Output the (x, y) coordinate of the center of the cell containing the given text.  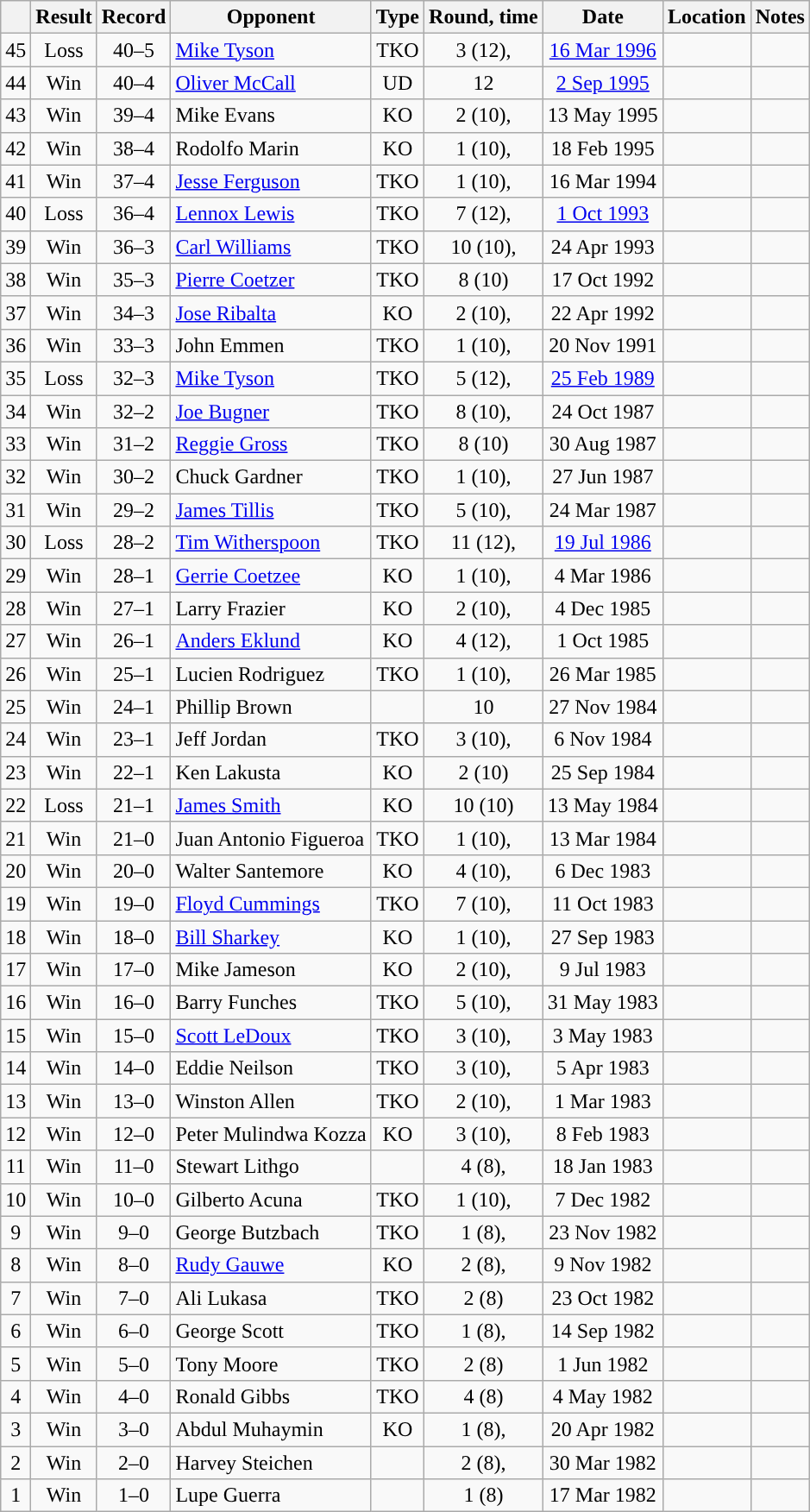
31 May 1983 (602, 1003)
38–4 (134, 148)
Ken Lakusta (271, 772)
13 May 1995 (602, 116)
25–1 (134, 674)
13 (16, 1101)
Phillip Brown (271, 707)
29 (16, 576)
40 (16, 214)
16–0 (134, 1003)
Mike Evans (271, 116)
9 (16, 1232)
18 (16, 936)
Rodolfo Marin (271, 148)
18 Jan 1983 (602, 1167)
37 (16, 312)
27 Jun 1987 (602, 477)
2 Sep 1995 (602, 83)
Ronald Gibbs (271, 1396)
14 Sep 1982 (602, 1331)
7 (10), (484, 904)
17–0 (134, 970)
Harvey Steichen (271, 1463)
Juan Antonio Figueroa (271, 838)
26 (16, 674)
Floyd Cummings (271, 904)
Round, time (484, 17)
5 (12), (484, 378)
8 (16, 1265)
UD (397, 83)
36–3 (134, 247)
39 (16, 247)
5–0 (134, 1364)
Winston Allen (271, 1101)
Gilberto Acuna (271, 1200)
Notes (780, 17)
4 (10), (484, 871)
40–4 (134, 83)
7 Dec 1982 (602, 1200)
Barry Funches (271, 1003)
Stewart Lithgo (271, 1167)
20 (16, 871)
21 (16, 838)
13–0 (134, 1101)
10 (10), (484, 247)
9–0 (134, 1232)
25 Feb 1989 (602, 378)
44 (16, 83)
Pierre Coetzer (271, 280)
25 (16, 707)
22 (16, 805)
13 May 1984 (602, 805)
George Butzbach (271, 1232)
45 (16, 50)
33–3 (134, 345)
1–0 (134, 1496)
33 (16, 444)
6 Dec 1983 (602, 871)
30–2 (134, 477)
8 (10), (484, 412)
4 May 1982 (602, 1396)
3 May 1983 (602, 1036)
12–0 (134, 1134)
Reggie Gross (271, 444)
23 Nov 1982 (602, 1232)
24 (16, 740)
28–1 (134, 576)
18 Feb 1995 (602, 148)
14–0 (134, 1068)
24 Apr 1993 (602, 247)
21–0 (134, 838)
Eddie Neilson (271, 1068)
7 (16, 1298)
15–0 (134, 1036)
20 Nov 1991 (602, 345)
Opponent (271, 17)
24–1 (134, 707)
1 Oct 1985 (602, 641)
Chuck Gardner (271, 477)
Scott LeDoux (271, 1036)
23 (16, 772)
19 (16, 904)
Bill Sharkey (271, 936)
Tim Witherspoon (271, 543)
28–2 (134, 543)
Larry Frazier (271, 608)
Jesse Ferguson (271, 181)
Type (397, 17)
10–0 (134, 1200)
18–0 (134, 936)
17 Mar 1982 (602, 1496)
19–0 (134, 904)
Lupe Guerra (271, 1496)
35–3 (134, 280)
32–2 (134, 412)
9 Jul 1983 (602, 970)
36 (16, 345)
Peter Mulindwa Kozza (271, 1134)
6 (16, 1331)
19 Jul 1986 (602, 543)
Result (64, 17)
4–0 (134, 1396)
2 (10) (484, 772)
4 Dec 1985 (602, 608)
35 (16, 378)
Joe Bugner (271, 412)
Carl Williams (271, 247)
27 Sep 1983 (602, 936)
7 (12), (484, 214)
32 (16, 477)
32–3 (134, 378)
Rudy Gauwe (271, 1265)
3 (12), (484, 50)
Mike Jameson (271, 970)
5 Apr 1983 (602, 1068)
Gerrie Coetzee (271, 576)
Date (602, 17)
11 (12), (484, 543)
40–5 (134, 50)
26 Mar 1985 (602, 674)
4 Mar 1986 (602, 576)
31–2 (134, 444)
3–0 (134, 1429)
Lennox Lewis (271, 214)
1 (16, 1496)
11 (16, 1167)
30 (16, 543)
23 Oct 1982 (602, 1298)
37–4 (134, 181)
21–1 (134, 805)
Ali Lukasa (271, 1298)
16 Mar 1994 (602, 181)
17 (16, 970)
7–0 (134, 1298)
36–4 (134, 214)
3 (16, 1429)
25 Sep 1984 (602, 772)
41 (16, 181)
Record (134, 17)
20–0 (134, 871)
29–2 (134, 510)
5 (16, 1364)
26–1 (134, 641)
1 (8) (484, 1496)
30 Aug 1987 (602, 444)
John Emmen (271, 345)
4 (16, 1396)
James Tillis (271, 510)
24 Mar 1987 (602, 510)
27 Nov 1984 (602, 707)
22 Apr 1992 (602, 312)
22–1 (134, 772)
Abdul Muhaymin (271, 1429)
Tony Moore (271, 1364)
Oliver McCall (271, 83)
16 (16, 1003)
2–0 (134, 1463)
20 Apr 1982 (602, 1429)
14 (16, 1068)
13 Mar 1984 (602, 838)
Jose Ribalta (271, 312)
23–1 (134, 740)
27–1 (134, 608)
11–0 (134, 1167)
15 (16, 1036)
42 (16, 148)
31 (16, 510)
43 (16, 116)
1 Jun 1982 (602, 1364)
6–0 (134, 1331)
Location (706, 17)
38 (16, 280)
Walter Santemore (271, 871)
4 (8) (484, 1396)
30 Mar 1982 (602, 1463)
6 Nov 1984 (602, 740)
1 Mar 1983 (602, 1101)
39–4 (134, 116)
24 Oct 1987 (602, 412)
8–0 (134, 1265)
9 Nov 1982 (602, 1265)
4 (8), (484, 1167)
Anders Eklund (271, 641)
16 Mar 1996 (602, 50)
34 (16, 412)
8 Feb 1983 (602, 1134)
1 Oct 1993 (602, 214)
34–3 (134, 312)
James Smith (271, 805)
2 (16, 1463)
11 Oct 1983 (602, 904)
28 (16, 608)
George Scott (271, 1331)
Lucien Rodriguez (271, 674)
10 (10) (484, 805)
Jeff Jordan (271, 740)
17 Oct 1992 (602, 280)
27 (16, 641)
4 (12), (484, 641)
